For the text-containing cell, return its midpoint in [X, Y] coordinate format. 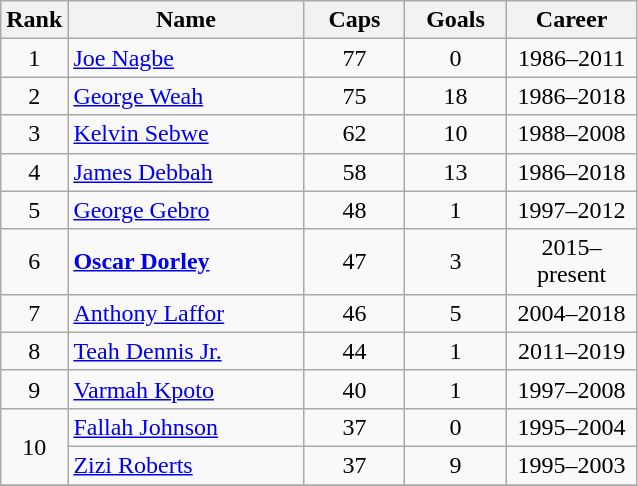
Caps [354, 20]
Joe Nagbe [186, 58]
47 [354, 262]
7 [34, 313]
46 [354, 313]
Rank [34, 20]
6 [34, 262]
1995–2004 [572, 427]
Teah Dennis Jr. [186, 351]
Oscar Dorley [186, 262]
2 [34, 96]
2011–2019 [572, 351]
Name [186, 20]
Fallah Johnson [186, 427]
18 [456, 96]
4 [34, 172]
George Gebro [186, 210]
44 [354, 351]
1995–2003 [572, 465]
2004–2018 [572, 313]
40 [354, 389]
58 [354, 172]
48 [354, 210]
Kelvin Sebwe [186, 134]
2015–present [572, 262]
Varmah Kpoto [186, 389]
Goals [456, 20]
77 [354, 58]
62 [354, 134]
George Weah [186, 96]
Zizi Roberts [186, 465]
13 [456, 172]
8 [34, 351]
1997–2008 [572, 389]
1997–2012 [572, 210]
James Debbah [186, 172]
Anthony Laffor [186, 313]
1988–2008 [572, 134]
Career [572, 20]
75 [354, 96]
1986–2011 [572, 58]
